Return (X, Y) of the center of cell containing provided text 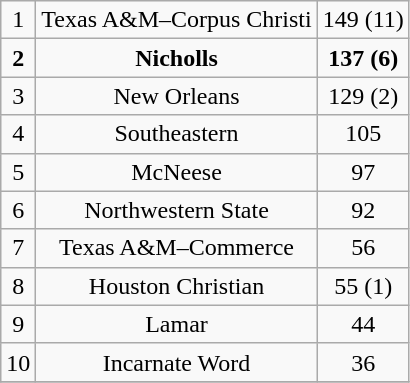
2 (18, 58)
New Orleans (176, 96)
149 (11) (363, 20)
Houston Christian (176, 286)
3 (18, 96)
Texas A&M–Corpus Christi (176, 20)
Lamar (176, 324)
McNeese (176, 172)
92 (363, 210)
129 (2) (363, 96)
Incarnate Word (176, 362)
44 (363, 324)
55 (1) (363, 286)
97 (363, 172)
8 (18, 286)
105 (363, 134)
56 (363, 248)
1 (18, 20)
Northwestern State (176, 210)
6 (18, 210)
9 (18, 324)
137 (6) (363, 58)
Nicholls (176, 58)
36 (363, 362)
5 (18, 172)
4 (18, 134)
10 (18, 362)
7 (18, 248)
Texas A&M–Commerce (176, 248)
Southeastern (176, 134)
